Identify which cell holds the provided text, then report its [x, y] central coordinate. 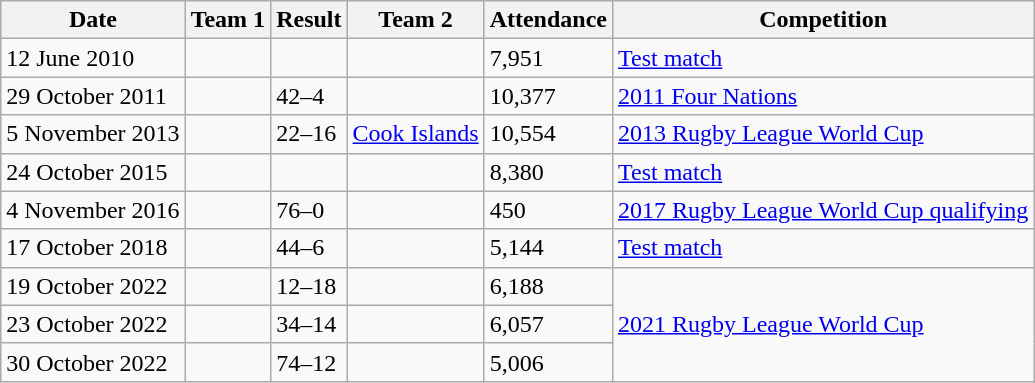
4 November 2016 [93, 210]
12–18 [309, 286]
10,554 [548, 134]
5,006 [548, 362]
44–6 [309, 248]
Date [93, 20]
450 [548, 210]
19 October 2022 [93, 286]
Team 1 [228, 20]
2011 Four Nations [822, 96]
12 June 2010 [93, 58]
2021 Rugby League World Cup [822, 324]
42–4 [309, 96]
76–0 [309, 210]
5,144 [548, 248]
2013 Rugby League World Cup [822, 134]
17 October 2018 [93, 248]
2017 Rugby League World Cup qualifying [822, 210]
24 October 2015 [93, 172]
30 October 2022 [93, 362]
10,377 [548, 96]
Attendance [548, 20]
Cook Islands [416, 134]
Team 2 [416, 20]
6,188 [548, 286]
74–12 [309, 362]
29 October 2011 [93, 96]
34–14 [309, 324]
7,951 [548, 58]
6,057 [548, 324]
Result [309, 20]
22–16 [309, 134]
23 October 2022 [93, 324]
Competition [822, 20]
5 November 2013 [93, 134]
8,380 [548, 172]
